Locate the cell with the specified text and output its [x, y] center coordinate. 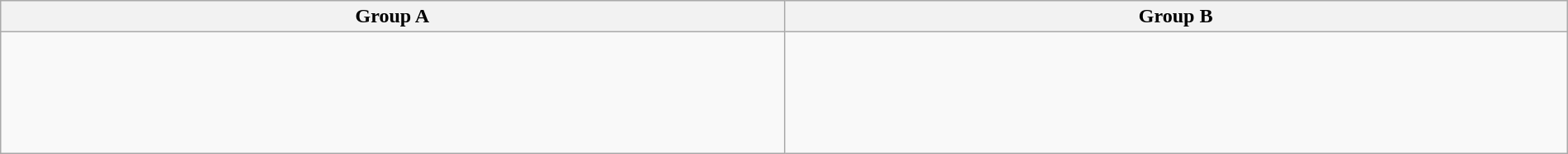
Group B [1176, 17]
Group A [392, 17]
